Scan for the cell matching the given text and deliver its [X, Y] coordinate at center. 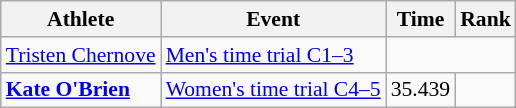
Rank [486, 19]
Tristen Chernove [81, 55]
Women's time trial C4–5 [274, 90]
Event [274, 19]
Men's time trial C1–3 [274, 55]
Kate O'Brien [81, 90]
Time [420, 19]
35.439 [420, 90]
Athlete [81, 19]
